Output the (X, Y) coordinate of the center of the cell containing the given text.  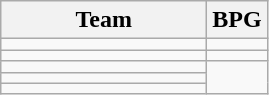
BPG (237, 20)
Team (104, 20)
